Return [X, Y] of the center of cell containing provided text 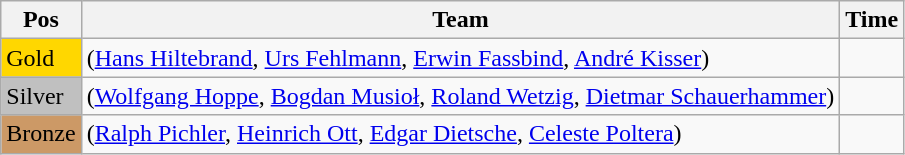
Team [460, 20]
Gold [41, 58]
(Hans Hiltebrand, Urs Fehlmann, Erwin Fassbind, André Kisser) [460, 58]
Silver [41, 96]
(Ralph Pichler, Heinrich Ott, Edgar Dietsche, Celeste Poltera) [460, 134]
Bronze [41, 134]
Pos [41, 20]
Time [872, 20]
(Wolfgang Hoppe, Bogdan Musioł, Roland Wetzig, Dietmar Schauerhammer) [460, 96]
